Determine the (x, y) coordinate at the center of the cell enclosing the given text.  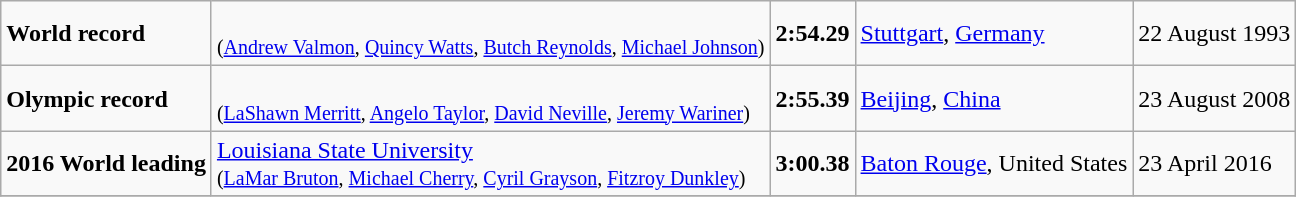
2016 World leading (106, 164)
Louisiana State University(LaMar Bruton, Michael Cherry, Cyril Grayson, Fitzroy Dunkley) (490, 164)
Stuttgart, Germany (994, 34)
Beijing, China (994, 98)
23 April 2016 (1214, 164)
23 August 2008 (1214, 98)
(LaShawn Merritt, Angelo Taylor, David Neville, Jeremy Wariner) (490, 98)
World record (106, 34)
2:54.29 (812, 34)
Olympic record (106, 98)
22 August 1993 (1214, 34)
2:55.39 (812, 98)
Baton Rouge, United States (994, 164)
(Andrew Valmon, Quincy Watts, Butch Reynolds, Michael Johnson) (490, 34)
3:00.38 (812, 164)
